Search for the cell housing the specified text and yield its (X, Y) center coordinate. 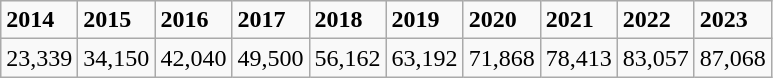
78,413 (578, 58)
2021 (578, 20)
49,500 (270, 58)
2020 (502, 20)
87,068 (732, 58)
71,868 (502, 58)
2016 (194, 20)
2015 (116, 20)
2023 (732, 20)
2018 (348, 20)
42,040 (194, 58)
63,192 (424, 58)
56,162 (348, 58)
2017 (270, 20)
2014 (40, 20)
23,339 (40, 58)
83,057 (656, 58)
34,150 (116, 58)
2022 (656, 20)
2019 (424, 20)
